Output the [X, Y] coordinate of the center of the cell containing the given text.  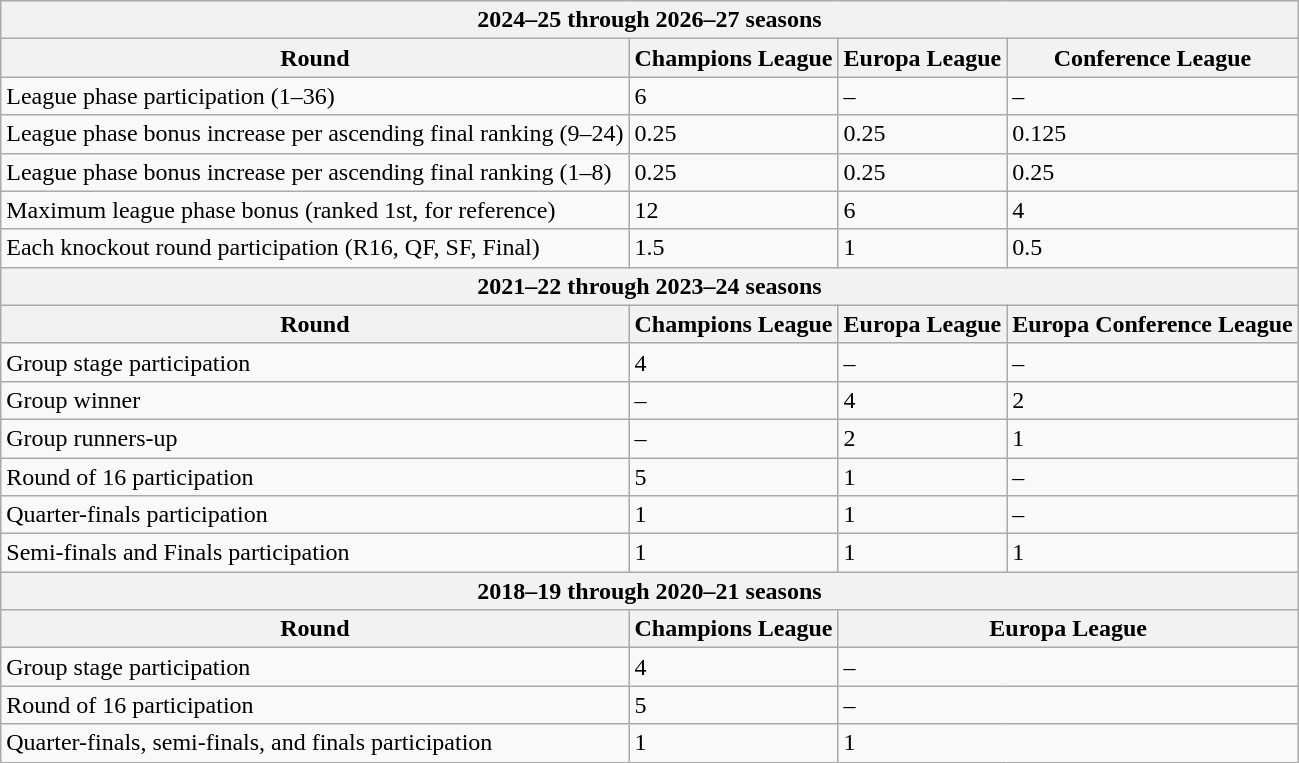
League phase bonus increase per ascending final ranking (9–24) [315, 134]
12 [734, 210]
League phase participation (1–36) [315, 96]
Maximum league phase bonus (ranked 1st, for reference) [315, 210]
Semi-finals and Finals participation [315, 553]
Quarter-finals participation [315, 515]
Group winner [315, 400]
2018–19 through 2020–21 seasons [650, 591]
Group runners-up [315, 438]
2024–25 through 2026–27 seasons [650, 20]
2021–22 through 2023–24 seasons [650, 286]
Europa Conference League [1152, 324]
1.5 [734, 248]
Conference League [1152, 58]
Quarter-finals, semi-finals, and finals participation [315, 743]
League phase bonus increase per ascending final ranking (1–8) [315, 172]
0.125 [1152, 134]
0.5 [1152, 248]
Each knockout round participation (R16, QF, SF, Final) [315, 248]
